Scan for the cell matching the given text and deliver its (x, y) coordinate at center. 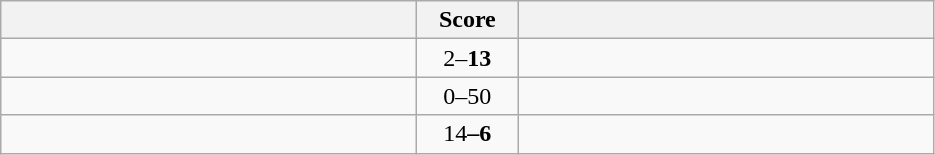
2–13 (468, 58)
14–6 (468, 134)
Score (468, 20)
0–50 (468, 96)
